Find where the given text appears and provide that cell's center as [X, Y] coordinate. 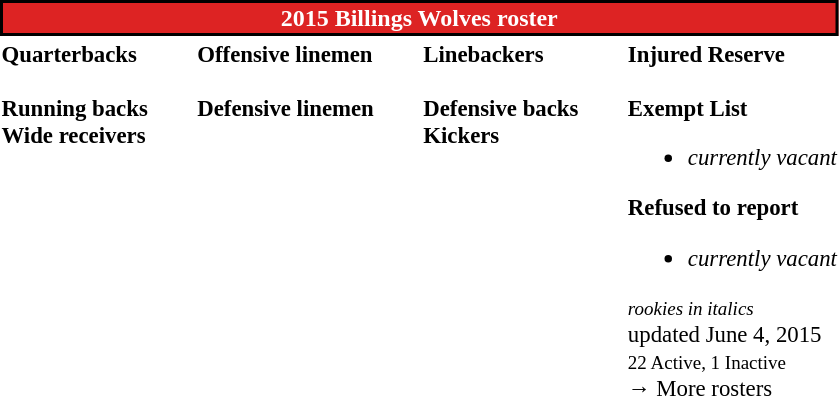
2015 Billings Wolves roster [419, 18]
